Pinpoint the cell where the given text exists, returning its (x, y) midpoint coordinate. 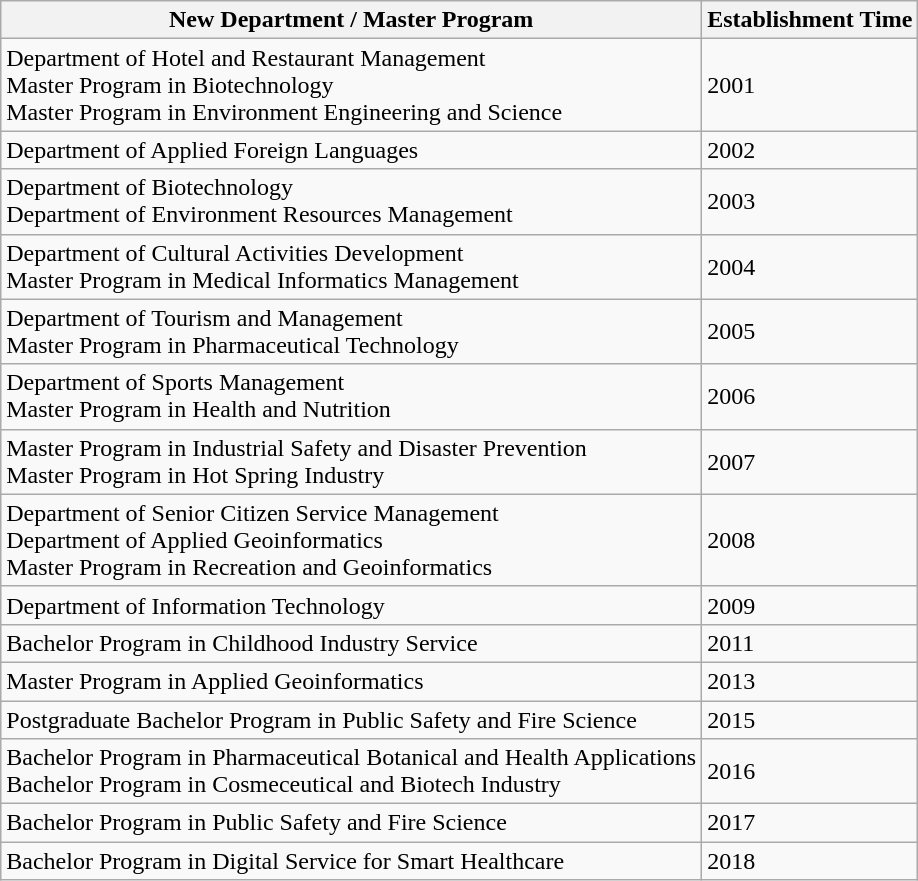
Bachelor Program in Public Safety and Fire Science (352, 823)
2001 (810, 85)
2011 (810, 643)
2013 (810, 681)
New Department / Master Program (352, 20)
Postgraduate Bachelor Program in Public Safety and Fire Science (352, 719)
Department of Sports ManagementMaster Program in Health and Nutrition (352, 396)
Department of Hotel and Restaurant ManagementMaster Program in BiotechnologyMaster Program in Environment Engineering and Science (352, 85)
Department of Applied Foreign Languages (352, 150)
2006 (810, 396)
Department of BiotechnologyDepartment of Environment Resources Management (352, 202)
Bachelor Program in Childhood Industry Service (352, 643)
Department of Cultural Activities DevelopmentMaster Program in Medical Informatics Management (352, 266)
Master Program in Applied Geoinformatics (352, 681)
2003 (810, 202)
2017 (810, 823)
Department of Senior Citizen Service ManagementDepartment of Applied GeoinformaticsMaster Program in Recreation and Geoinformatics (352, 540)
2005 (810, 332)
2008 (810, 540)
2004 (810, 266)
2018 (810, 861)
Master Program in Industrial Safety and Disaster PreventionMaster Program in Hot Spring Industry (352, 462)
Establishment Time (810, 20)
2007 (810, 462)
Bachelor Program in Pharmaceutical Botanical and Health ApplicationsBachelor Program in Cosmeceutical and Biotech Industry (352, 772)
2015 (810, 719)
2009 (810, 605)
2002 (810, 150)
Bachelor Program in Digital Service for Smart Healthcare (352, 861)
2016 (810, 772)
Department of Information Technology (352, 605)
Department of Tourism and ManagementMaster Program in Pharmaceutical Technology (352, 332)
